Determine the [X, Y] coordinate at the center of the cell enclosing the given text.  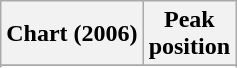
Chart (2006) [72, 34]
Peakposition [189, 34]
